Determine the (X, Y) coordinate at the center of the cell enclosing the given text.  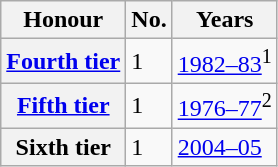
1982–831 (224, 62)
2004–05 (224, 147)
Honour (64, 20)
Fourth tier (64, 62)
No. (149, 20)
Sixth tier (64, 147)
1976–772 (224, 106)
Years (224, 20)
Fifth tier (64, 106)
